Scan for the cell matching the given text and deliver its (X, Y) coordinate at center. 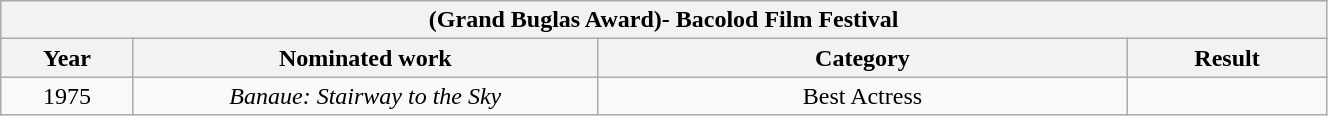
(Grand Buglas Award)- Bacolod Film Festival (664, 20)
1975 (68, 96)
Best Actress (862, 96)
Year (68, 58)
Banaue: Stairway to the Sky (365, 96)
Nominated work (365, 58)
Result (1228, 58)
Category (862, 58)
